Provide the (x, y) coordinate of the cell's center where the given text is located.  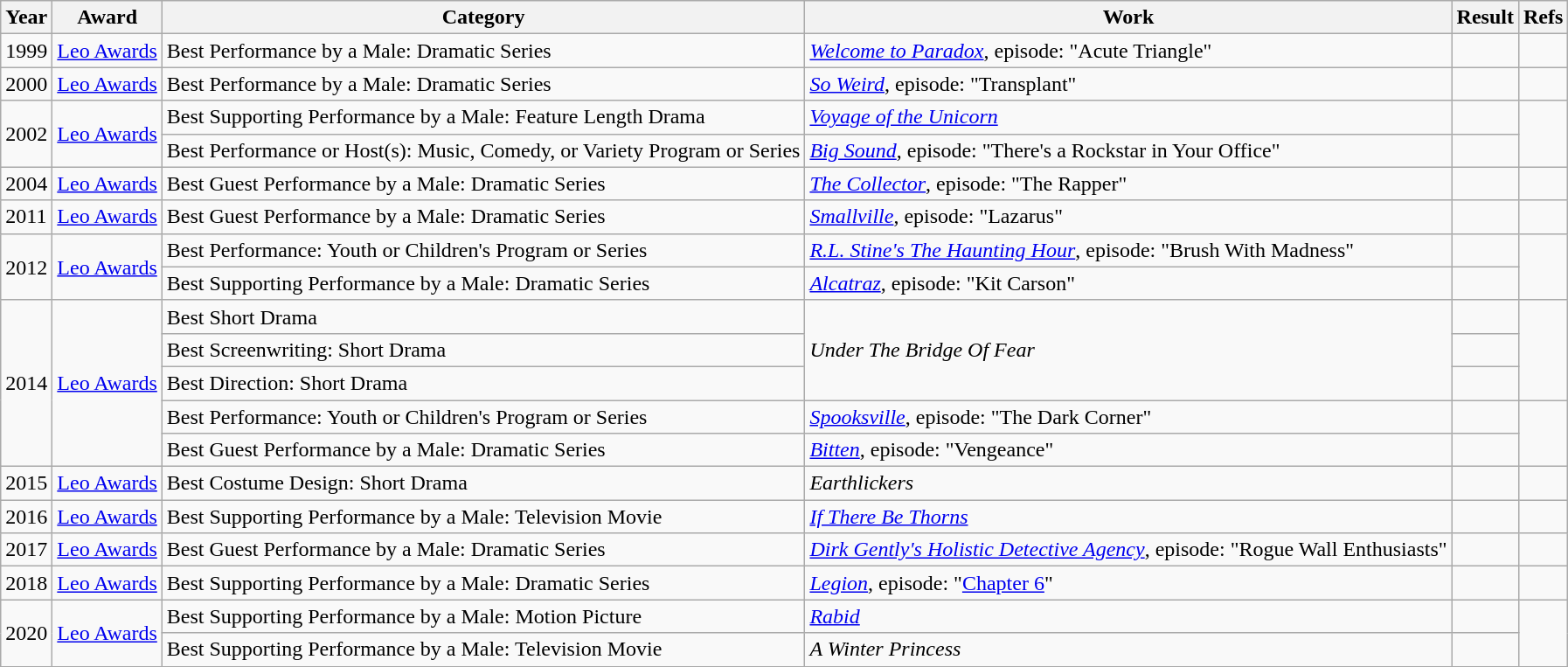
2000 (26, 84)
Year (26, 17)
Best Screenwriting: Short Drama (483, 350)
2014 (26, 383)
Welcome to Paradox, episode: "Acute Triangle" (1128, 51)
Earthlickers (1128, 483)
Result (1485, 17)
2011 (26, 217)
Big Sound, episode: "There's a Rockstar in Your Office" (1128, 150)
2020 (26, 633)
So Weird, episode: "Transplant" (1128, 84)
Smallville, episode: "Lazarus" (1128, 217)
Best Supporting Performance by a Male: Motion Picture (483, 616)
Legion, episode: "Chapter 6" (1128, 583)
2004 (26, 184)
Best Short Drama (483, 316)
2015 (26, 483)
Under The Bridge Of Fear (1128, 350)
A Winter Princess (1128, 650)
Award (108, 17)
Refs (1543, 17)
Bitten, episode: "Vengeance" (1128, 450)
1999 (26, 51)
Work (1128, 17)
Voyage of the Unicorn (1128, 117)
R.L. Stine's The Haunting Hour, episode: "Brush With Madness" (1128, 250)
Spooksville, episode: "The Dark Corner" (1128, 417)
2018 (26, 583)
Dirk Gently's Holistic Detective Agency, episode: "Rogue Wall Enthusiasts" (1128, 550)
Rabid (1128, 616)
The Collector, episode: "The Rapper" (1128, 184)
Alcatraz, episode: "Kit Carson" (1128, 283)
Best Performance or Host(s): Music, Comedy, or Variety Program or Series (483, 150)
Best Costume Design: Short Drama (483, 483)
If There Be Thorns (1128, 517)
2016 (26, 517)
Best Supporting Performance by a Male: Feature Length Drama (483, 117)
2012 (26, 267)
2002 (26, 134)
2017 (26, 550)
Category (483, 17)
Best Direction: Short Drama (483, 383)
